Output the (X, Y) coordinate of the center of the cell containing the given text.  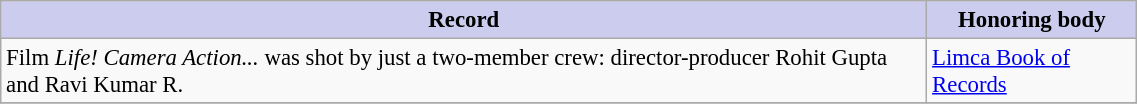
Honoring body (1032, 20)
Limca Book of Records (1032, 72)
Record (464, 20)
Film Life! Camera Action... was shot by just a two-member crew: director-producer Rohit Gupta and Ravi Kumar R. (464, 72)
